Search for the cell housing the specified text and yield its [x, y] center coordinate. 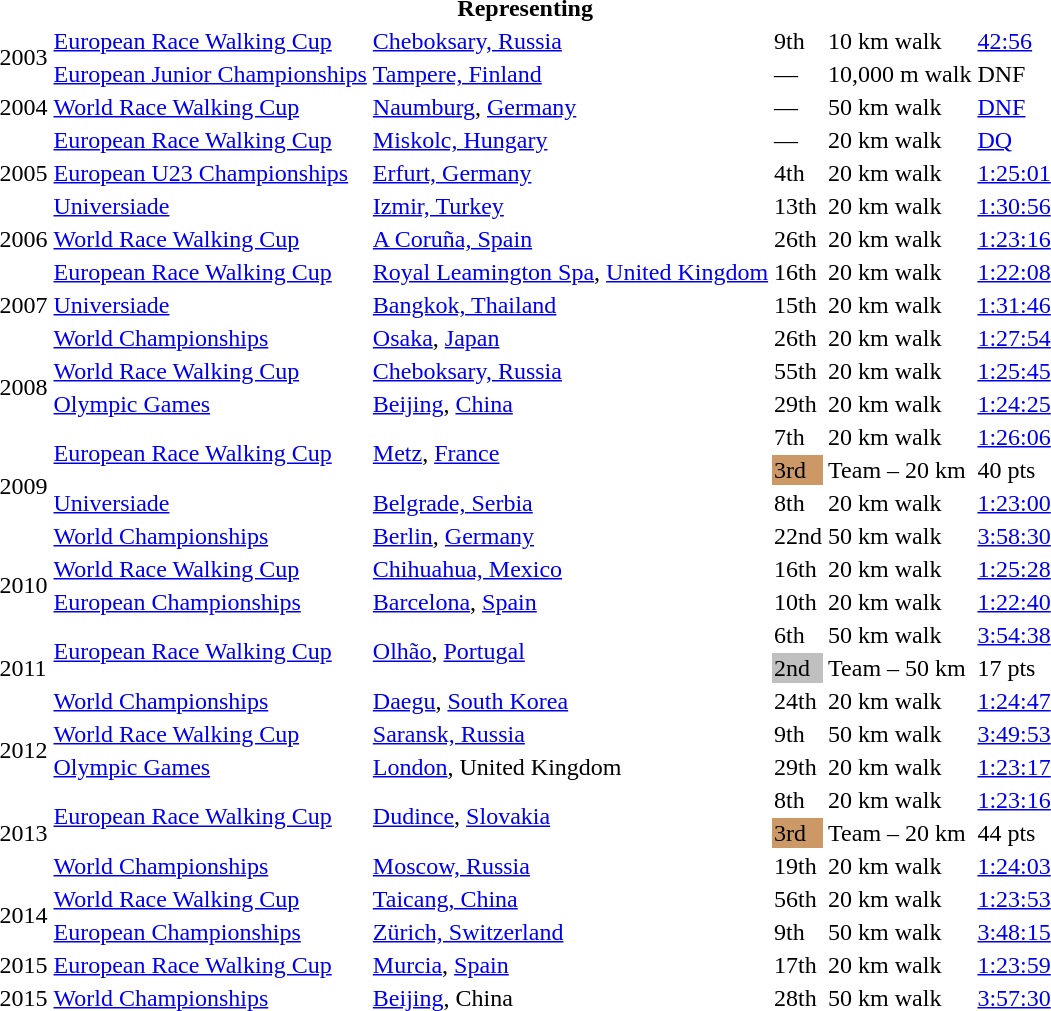
European U23 Championships [210, 173]
Berlin, Germany [570, 536]
Beijing, China [570, 404]
2nd [798, 668]
Bangkok, Thailand [570, 305]
Osaka, Japan [570, 338]
7th [798, 437]
6th [798, 635]
Zürich, Switzerland [570, 932]
Metz, France [570, 454]
London, United Kingdom [570, 767]
15th [798, 305]
13th [798, 206]
Daegu, South Korea [570, 701]
Erfurt, Germany [570, 173]
Olhão, Portugal [570, 652]
22nd [798, 536]
56th [798, 899]
17th [798, 965]
Moscow, Russia [570, 866]
Belgrade, Serbia [570, 503]
European Junior Championships [210, 74]
Naumburg, Germany [570, 107]
Chihuahua, Mexico [570, 569]
Team – 50 km [900, 668]
Murcia, Spain [570, 965]
A Coruña, Spain [570, 239]
Miskolc, Hungary [570, 140]
Izmir, Turkey [570, 206]
Taicang, China [570, 899]
19th [798, 866]
Royal Leamington Spa, United Kingdom [570, 272]
Dudince, Slovakia [570, 816]
24th [798, 701]
Barcelona, Spain [570, 602]
55th [798, 371]
4th [798, 173]
10,000 m walk [900, 74]
10th [798, 602]
10 km walk [900, 41]
Tampere, Finland [570, 74]
Saransk, Russia [570, 734]
